Identify which cell holds the provided text, then report its (x, y) central coordinate. 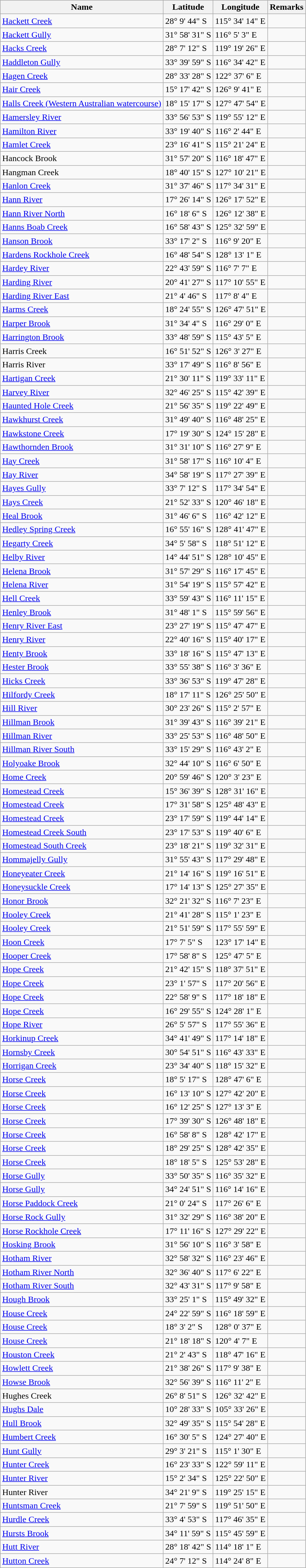
18° 24' 55" S (188, 310)
126° 48' 18" E (240, 1121)
116° 6' 50" E (240, 763)
115° 59' 56" E (240, 612)
116° 17' 45" E (240, 571)
32° 44' 10" S (188, 763)
18° 40' 15" S (188, 172)
16° 13' 10" S (188, 1093)
23° 18' 21" S (188, 846)
Homestead Creek South (82, 832)
32° 58' 32" S (188, 1258)
34° 5' 58" S (188, 543)
23° 17' 53" S (188, 832)
18° 5' 17" S (188, 1080)
Hill River (82, 708)
22° 40' 16" S (188, 640)
116° 9' 20" E (240, 241)
127° 47' 54" E (240, 103)
116° 29' 0" E (240, 323)
Henry River (82, 640)
Hamlet Creek (82, 144)
Horkinup Creek (82, 1038)
116° 10' 4" E (240, 461)
21° 7' 59" S (188, 1506)
Holyoake Brook (82, 763)
117° 27' 39" E (240, 475)
117° 9' 58" E (240, 1286)
117° 34' 54" E (240, 488)
15° 2' 34" S (188, 1478)
126° 9' 41" E (240, 90)
16° 58' 43" S (188, 227)
Helena River (82, 584)
116° 5' 3" E (240, 35)
22° 43' 59" S (188, 268)
Harding River (82, 282)
116° 2' 44" E (240, 131)
21° 51' 59" S (188, 928)
24° 22' 59" S (188, 1313)
18° 18' 5" S (188, 1162)
120° 46' 18" E (240, 502)
33° 17' 49" S (188, 364)
116° 11' 2" E (240, 1382)
Harms Creek (82, 310)
Hanlon Creek (82, 186)
34° 21' 9" S (188, 1492)
31° 54' 19" S (188, 584)
Hays Creek (82, 502)
Hay Creek (82, 461)
26° 8' 51" S (188, 1396)
16° 12' 25" S (188, 1107)
Harding River East (82, 296)
34° 41' 49" S (188, 1038)
117° 29' 48" E (240, 860)
Hughs Dale (82, 1409)
116° 43' 2" E (240, 750)
31° 58' 31" S (188, 35)
15° 17' 42" S (188, 90)
Hawkhurst Creek (82, 420)
Hooper Creek (82, 956)
33° 56' 53" S (188, 117)
118° 51' 12" E (240, 543)
114° 18' 1" E (240, 1547)
Hull Brook (82, 1423)
Huntsman Creek (82, 1506)
115° 2' 57" E (240, 708)
Hester Brook (82, 667)
17° 39' 30" S (188, 1121)
Howse Brook (82, 1382)
16° 48' 54" S (188, 255)
Hurdle Creek (82, 1520)
26° 5' 57" S (188, 1024)
30° 54' 51" S (188, 1052)
31° 55' 43" S (188, 860)
127° 13' 3" E (240, 1107)
116° 42' 12" E (240, 516)
128° 42' 17" E (240, 1135)
119° 25' 15" E (240, 1492)
Hamilton River (82, 131)
33° 18' 16" S (188, 653)
Humbert Creek (82, 1437)
33° 25' 1" S (188, 1300)
17° 31' 58" S (188, 804)
Hursts Brook (82, 1533)
Hay River (82, 475)
128° 41' 47" E (240, 530)
117° 6' 22" E (240, 1272)
17° 11' 16" S (188, 1231)
116° 18' 59" E (240, 1313)
116° 18' 47" E (240, 158)
16° 18' 6" S (188, 213)
119° 51' 50" E (240, 1506)
117° 14' 18" E (240, 1038)
119° 19' 26" E (240, 48)
Hangman Creek (82, 172)
115° 43' 5" E (240, 337)
32° 43' 31" S (188, 1286)
31° 58' 17" S (188, 461)
21° 14' 16" S (188, 873)
10° 28' 33" S (188, 1409)
21° 30' 11" S (188, 378)
15° 36' 39" S (188, 791)
116° 34' 42" E (240, 62)
Harris River (82, 364)
115° 21' 24" E (240, 144)
33° 15' 29" S (188, 750)
117° 55' 59" E (240, 928)
117° 10' 55" E (240, 282)
122° 59' 11" E (240, 1464)
116° 7' 7" E (240, 268)
Heal Brook (82, 516)
31° 31' 10" S (188, 447)
119° 55' 12" E (240, 117)
Hotham River (82, 1258)
32° 46' 25" S (188, 392)
128° 47' 6" E (240, 1080)
Haunted Hole Creek (82, 406)
33° 39' 59" S (188, 62)
115° 42' 39" E (240, 392)
28° 9' 44" S (188, 21)
115° 49' 32" E (240, 1300)
Honor Brook (82, 901)
Hardens Rockhole Creek (82, 255)
115° 47' 47" E (240, 626)
14° 44' 51" S (188, 557)
Henry River East (82, 626)
31° 49' 40" S (188, 420)
18° 17' 11" S (188, 695)
Hackett Creek (82, 21)
21° 41' 28" S (188, 915)
33° 4' 53" S (188, 1520)
119° 22' 49" E (240, 406)
31° 57' 29" S (188, 571)
115° 1' 23" E (240, 915)
118° 15' 32" E (240, 1066)
32° 56' 39" S (188, 1382)
Honeyeater Creek (82, 873)
Hicks Creek (82, 681)
Hacks Creek (82, 48)
Hayes Gully (82, 488)
Hancock Brook (82, 158)
16° 23' 33" S (188, 1464)
23° 34' 40" S (188, 1066)
128° 13' 1" E (240, 255)
128° 0' 37" E (240, 1327)
Hagen Creek (82, 76)
33° 59' 43" S (188, 598)
116° 8' 56" E (240, 364)
24° 7' 12" S (188, 1561)
Helena Brook (82, 571)
116° 39' 21" E (240, 722)
115° 34' 14" E (240, 21)
32° 49' 35" S (188, 1423)
116° 3' 36" E (240, 667)
21° 0' 24" S (188, 1203)
Howlett Creek (82, 1368)
23° 17' 59" S (188, 818)
116° 3' 58" E (240, 1244)
16° 55' 16" S (188, 530)
21° 38' 26" S (188, 1368)
33° 17' 2" S (188, 241)
33° 50' 35" S (188, 1176)
Henley Brook (82, 612)
Hutton Creek (82, 1561)
116° 48' 25" E (240, 420)
115° 47' 13" E (240, 653)
119° 32' 31" E (240, 846)
126° 3' 27" E (240, 351)
33° 7' 12" S (188, 488)
Hunter Creek (82, 1464)
Hackett Gully (82, 35)
116° 43' 33" E (240, 1052)
Hope River (82, 1024)
Haddleton Gully (82, 62)
125° 53' 28" E (240, 1162)
128° 31' 16" E (240, 791)
117° 46' 35" E (240, 1520)
Houston Creek (82, 1355)
Horse Paddock Creek (82, 1203)
32° 36' 40" S (188, 1272)
Helby River (82, 557)
Hartigan Creek (82, 378)
Hann River (82, 200)
126° 25' 50" E (240, 695)
116° 48' 50" E (240, 736)
115° 40' 17" E (240, 640)
Hornsby Creek (82, 1052)
124° 28' 1" E (240, 1011)
126° 12' 38" E (240, 213)
31° 56' 10" S (188, 1244)
Home Creek (82, 777)
34° 11' 59" S (188, 1533)
31° 48' 1" S (188, 612)
21° 52' 33" S (188, 502)
33° 55' 38" S (188, 667)
21° 2' 43" S (188, 1355)
16° 58' 8" S (188, 1135)
17° 7' 5" S (188, 942)
28° 7' 12" S (188, 48)
118° 47' 16" E (240, 1355)
Hawkstone Creek (82, 433)
117° 18' 18" E (240, 997)
119° 33' 11" E (240, 378)
Remarks (287, 7)
Hegarty Creek (82, 543)
115° 57' 42" E (240, 584)
Latitude (188, 7)
33° 36' 53" S (188, 681)
Harvey River (82, 392)
127° 29' 22" E (240, 1231)
125° 47' 5" E (240, 956)
125° 32' 59" E (240, 227)
Harper Brook (82, 323)
116° 35' 32" E (240, 1176)
Horse Rockhole Creek (82, 1231)
115° 1' 30" E (240, 1451)
120° 4' 7" E (240, 1341)
17° 26' 14" S (188, 200)
Hommajelly Gully (82, 860)
22° 58' 9" S (188, 997)
115° 45' 59" E (240, 1533)
33° 48' 59" S (188, 337)
28° 33' 28" S (188, 76)
117° 55' 36" E (240, 1024)
116° 11' 15" E (240, 598)
Hanson Brook (82, 241)
21° 4' 46" S (188, 296)
Hillman River (82, 736)
124° 27' 40" E (240, 1437)
119° 16' 51" E (240, 873)
120° 3' 23" E (240, 777)
Hann River North (82, 213)
Hillman River South (82, 750)
31° 39' 43" S (188, 722)
32° 21' 32" S (188, 901)
Hawthornden Brook (82, 447)
Hoon Creek (82, 942)
Honeysuckle Creek (82, 887)
23° 27' 19" S (188, 626)
21° 42' 15" S (188, 969)
119° 47' 28" E (240, 681)
31° 37' 46" S (188, 186)
Hardey River (82, 268)
127° 10' 21" E (240, 172)
31° 57' 20" S (188, 158)
Longitude (240, 7)
Hough Brook (82, 1300)
117° 8' 4" E (240, 296)
33° 19' 40" S (188, 131)
Hell Creek (82, 598)
115° 54' 28" E (240, 1423)
116° 7' 23" E (240, 901)
Hedley Spring Creek (82, 530)
Halls Creek (Western Australian watercourse) (82, 103)
Hilfordy Creek (82, 695)
125° 48' 43" E (240, 804)
16° 29' 55" S (188, 1011)
31° 34' 4" S (188, 323)
124° 15' 28" E (240, 433)
119° 44' 14" E (240, 818)
Homestead South Creek (82, 846)
Harrington Brook (82, 337)
21° 56' 35" S (188, 406)
29° 3' 21" S (188, 1451)
17° 19' 30" S (188, 433)
116° 27' 9" E (240, 447)
Harris Creek (82, 351)
127° 42' 20" E (240, 1093)
Horrigan Creek (82, 1066)
Name (82, 7)
Hunt Gully (82, 1451)
126° 17' 52" E (240, 200)
128° 42' 35" E (240, 1148)
Hanns Boab Creek (82, 227)
118° 37' 51" E (240, 969)
Hillman Brook (82, 722)
117° 9' 38" E (240, 1368)
116° 23' 46" E (240, 1258)
18° 3' 2" S (188, 1327)
119° 40' 6" E (240, 832)
126° 47' 51" E (240, 310)
34° 24' 51" S (188, 1189)
31° 46' 6" S (188, 516)
122° 37' 6" E (240, 76)
Hamersley River (82, 117)
16° 51' 52" S (188, 351)
Hughes Creek (82, 1396)
20° 59' 46" S (188, 777)
34° 58' 19" S (188, 475)
125° 27' 35" E (240, 887)
28° 18' 42" S (188, 1547)
Hutt River (82, 1547)
20° 41' 27" S (188, 282)
Henty Brook (82, 653)
Hosking Brook (82, 1244)
17° 58' 8" S (188, 956)
117° 34' 31" E (240, 186)
117° 20' 56" E (240, 983)
114° 24' 8" E (240, 1561)
117° 26' 6" E (240, 1203)
105° 33' 26" E (240, 1409)
23° 16' 41" S (188, 144)
Hair Creek (82, 90)
126° 32' 42" E (240, 1396)
18° 29' 25" S (188, 1148)
31° 32' 29" S (188, 1217)
Hotham River South (82, 1286)
33° 25' 53" S (188, 736)
Hotham River North (82, 1272)
125° 22' 50" E (240, 1478)
30° 23' 26" S (188, 708)
116° 38' 20" E (240, 1217)
18° 15' 17" S (188, 103)
16° 30' 5" S (188, 1437)
21° 18' 18" S (188, 1341)
Horse Rock Gully (82, 1217)
23° 1' 57" S (188, 983)
17° 14' 13" S (188, 887)
128° 10' 45" E (240, 557)
123° 17' 14" E (240, 942)
116° 14' 16" E (240, 1189)
